For the text-containing cell, return its midpoint in (x, y) coordinate format. 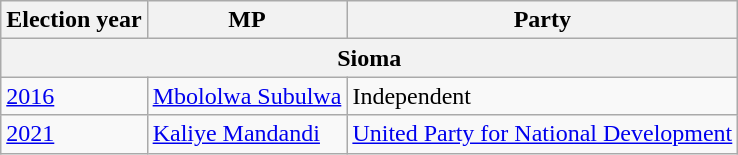
Election year (74, 20)
United Party for National Development (542, 134)
Party (542, 20)
Mbololwa Subulwa (247, 96)
Sioma (370, 58)
Kaliye Mandandi (247, 134)
MP (247, 20)
2016 (74, 96)
Independent (542, 96)
2021 (74, 134)
